Detect which cell encompasses the target text, then output its [x, y] center coordinate. 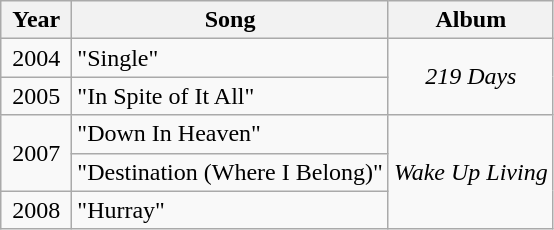
Wake Up Living [470, 172]
"Destination (Where I Belong)" [230, 172]
"Single" [230, 58]
Song [230, 20]
2008 [36, 210]
2004 [36, 58]
2007 [36, 153]
219 Days [470, 77]
Album [470, 20]
"Down In Heaven" [230, 134]
Year [36, 20]
"Hurray" [230, 210]
"In Spite of It All" [230, 96]
2005 [36, 96]
